Search for the cell housing the specified text and yield its [x, y] center coordinate. 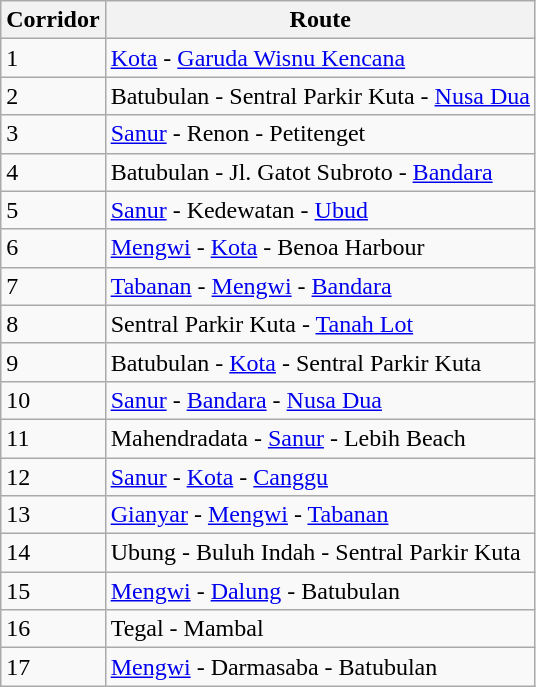
Mengwi - Dalung - Batubulan [320, 591]
Tabanan - Mengwi - Bandara [320, 286]
8 [53, 324]
Sanur - Renon - Petitenget [320, 134]
10 [53, 400]
9 [53, 362]
11 [53, 438]
Route [320, 20]
4 [53, 172]
Sanur - Bandara - Nusa Dua [320, 400]
Sanur - Kedewatan - Ubud [320, 210]
Sanur - Kota - Canggu [320, 477]
Sentral Parkir Kuta - Tanah Lot [320, 324]
Batubulan - Kota - Sentral Parkir Kuta [320, 362]
Ubung - Buluh Indah - Sentral Parkir Kuta [320, 553]
Corridor [53, 20]
12 [53, 477]
Batubulan - Sentral Parkir Kuta - Nusa Dua [320, 96]
2 [53, 96]
16 [53, 629]
Mengwi - Kota - Benoa Harbour [320, 248]
Gianyar - Mengwi - Tabanan [320, 515]
Batubulan - Jl. Gatot Subroto - Bandara [320, 172]
15 [53, 591]
Tegal - Mambal [320, 629]
1 [53, 58]
13 [53, 515]
17 [53, 667]
5 [53, 210]
6 [53, 248]
7 [53, 286]
Kota - Garuda Wisnu Kencana [320, 58]
Mahendradata - Sanur - Lebih Beach [320, 438]
14 [53, 553]
3 [53, 134]
Mengwi - Darmasaba - Batubulan [320, 667]
